Find where the given text appears and provide that cell's center as (X, Y) coordinate. 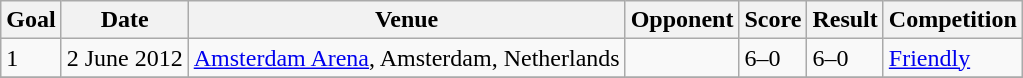
Venue (406, 20)
Date (124, 20)
1 (31, 58)
Amsterdam Arena, Amsterdam, Netherlands (406, 58)
Competition (952, 20)
Opponent (682, 20)
Friendly (952, 58)
2 June 2012 (124, 58)
Score (773, 20)
Goal (31, 20)
Result (845, 20)
